Identify which cell holds the provided text, then report its (x, y) central coordinate. 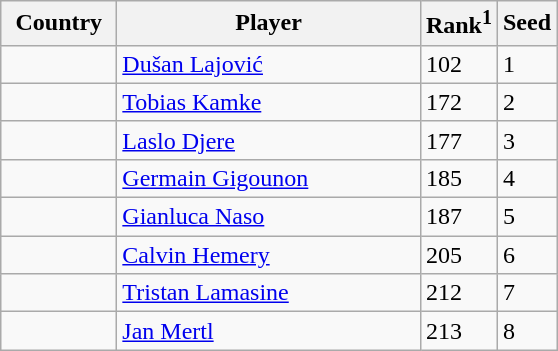
Laslo Djere (269, 140)
Tobias Kamke (269, 102)
102 (458, 64)
Country (59, 24)
4 (526, 178)
213 (458, 331)
Seed (526, 24)
187 (458, 217)
6 (526, 255)
205 (458, 255)
Gianluca Naso (269, 217)
Player (269, 24)
Jan Mertl (269, 331)
1 (526, 64)
212 (458, 293)
172 (458, 102)
Tristan Lamasine (269, 293)
7 (526, 293)
Calvin Hemery (269, 255)
177 (458, 140)
2 (526, 102)
Germain Gigounon (269, 178)
Rank1 (458, 24)
3 (526, 140)
8 (526, 331)
5 (526, 217)
Dušan Lajović (269, 64)
185 (458, 178)
